Search for the cell housing the specified text and yield its (x, y) center coordinate. 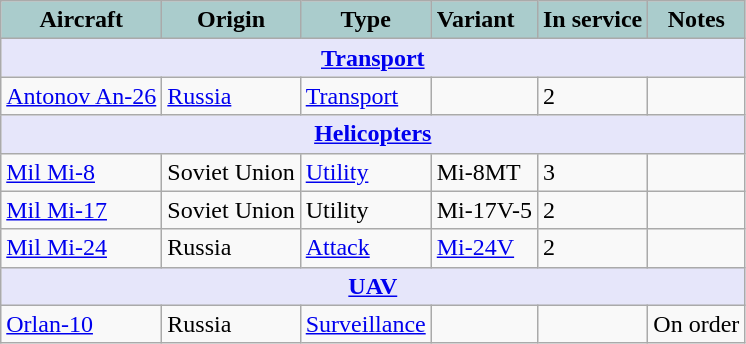
Mil Mi-17 (82, 210)
Type (366, 20)
3 (592, 172)
Mil Mi-24 (82, 248)
Mi-17V-5 (484, 210)
Orlan-10 (82, 324)
Antonov An-26 (82, 96)
Notes (696, 20)
Attack (366, 248)
Mil Mi-8 (82, 172)
In service (592, 20)
Mi-24V (484, 248)
Variant (484, 20)
Origin (231, 20)
UAV (373, 286)
Helicopters (373, 134)
Surveillance (366, 324)
On order (696, 324)
Aircraft (82, 20)
Mi-8MT (484, 172)
